Pinpoint the cell where the given text exists, returning its (X, Y) midpoint coordinate. 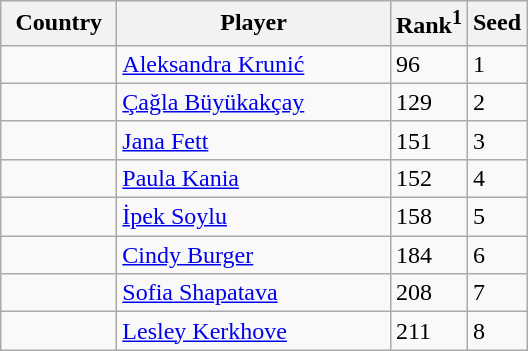
Jana Fett (254, 140)
8 (496, 331)
Çağla Büyükakçay (254, 102)
6 (496, 255)
Country (59, 24)
5 (496, 217)
Rank1 (428, 24)
Paula Kania (254, 178)
Seed (496, 24)
184 (428, 255)
4 (496, 178)
151 (428, 140)
Player (254, 24)
152 (428, 178)
Sofia Shapatava (254, 293)
İpek Soylu (254, 217)
3 (496, 140)
129 (428, 102)
96 (428, 64)
1 (496, 64)
Aleksandra Krunić (254, 64)
158 (428, 217)
211 (428, 331)
Lesley Kerkhove (254, 331)
7 (496, 293)
208 (428, 293)
2 (496, 102)
Cindy Burger (254, 255)
